Return the (x, y) coordinate for the center point of the cell that contains the specified text.  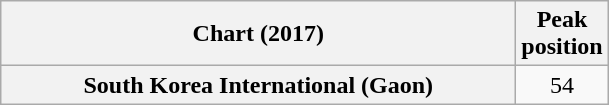
54 (562, 85)
Chart (2017) (258, 34)
Peakposition (562, 34)
South Korea International (Gaon) (258, 85)
